Output the [X, Y] coordinate of the center of the cell containing the given text.  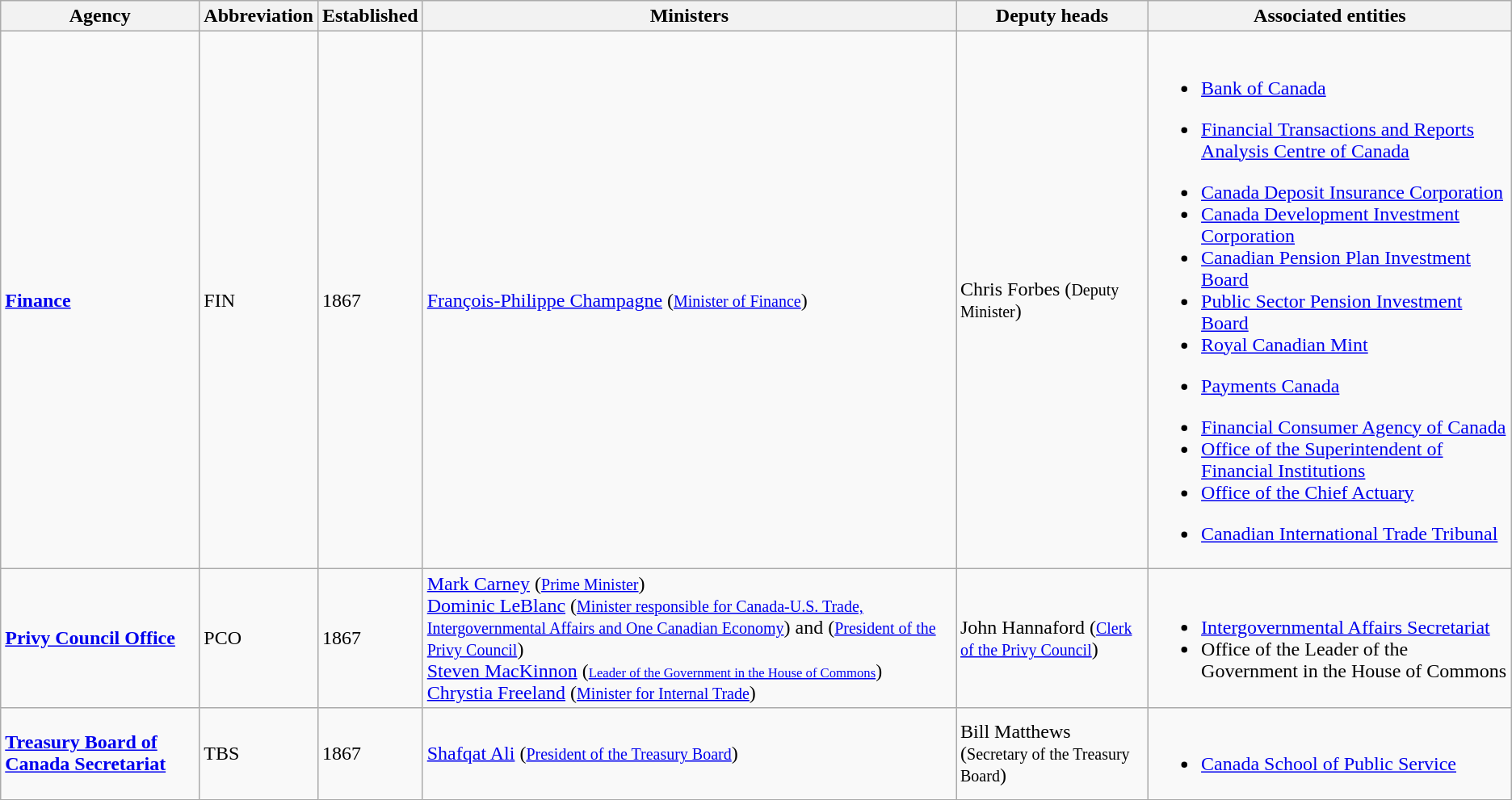
Finance [100, 300]
François-Philippe Champagne (Minister of Finance) [689, 300]
Canada School of Public Service [1330, 754]
TBS [258, 754]
Ministers [689, 16]
Shafqat Ali (President of the Treasury Board) [689, 754]
Privy Council Office [100, 638]
PCO [258, 638]
Intergovernmental Affairs SecretariatOffice of the Leader of the Government in the House of Commons [1330, 638]
Bill Matthews(Secretary of the Treasury Board) [1052, 754]
Chris Forbes (Deputy Minister) [1052, 300]
Agency [100, 16]
Deputy heads [1052, 16]
Associated entities [1330, 16]
Treasury Board of Canada Secretariat [100, 754]
FIN [258, 300]
Established [370, 16]
Abbreviation [258, 16]
John Hannaford (Clerk of the Privy Council) [1052, 638]
